For the text-containing cell, return its midpoint in [X, Y] coordinate format. 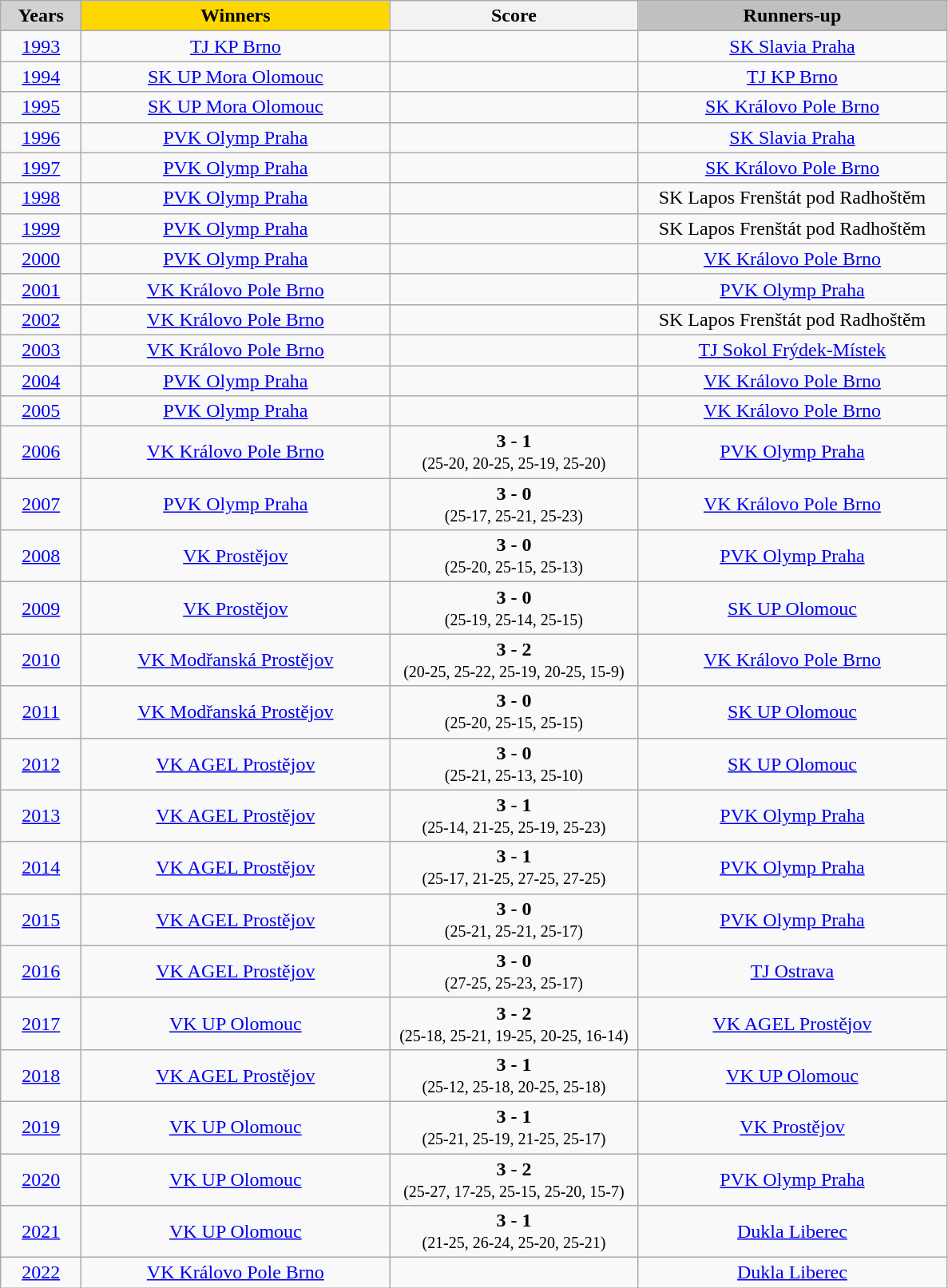
3 - 1(25-14, 21-25, 25-19, 25-23) [514, 816]
2001 [42, 289]
1996 [42, 137]
3 - 2(25-18, 25-21, 19-25, 20-25, 16-14) [514, 1024]
Score [514, 16]
3 - 0(25-17, 25-21, 25-23) [514, 505]
3 - 0(25-21, 25-13, 25-10) [514, 763]
2010 [42, 660]
1995 [42, 107]
2004 [42, 381]
3 - 1(25-12, 25-18, 20-25, 25-18) [514, 1075]
2008 [42, 556]
3 - 2(20-25, 25-22, 25-19, 20-25, 15-9) [514, 660]
2005 [42, 411]
2002 [42, 319]
3 - 0(25-20, 25-15, 25-15) [514, 712]
2000 [42, 259]
3 - 1(21-25, 26-24, 25-20, 25-21) [514, 1231]
2016 [42, 971]
2018 [42, 1075]
1999 [42, 228]
3 - 0(25-21, 25-21, 25-17) [514, 920]
2009 [42, 608]
2006 [42, 452]
1994 [42, 77]
3 - 0(25-19, 25-14, 25-15) [514, 608]
2015 [42, 920]
2022 [42, 1273]
Winners [236, 16]
Runners-up [792, 16]
3 - 2(25-27, 17-25, 25-15, 25-20, 15-7) [514, 1179]
TJ Ostrava [792, 971]
1998 [42, 198]
3 - 1(25-21, 25-19, 21-25, 25-17) [514, 1127]
2011 [42, 712]
2012 [42, 763]
TJ Sokol Frýdek-Místek [792, 350]
1997 [42, 168]
3 - 1(25-17, 21-25, 27-25, 27-25) [514, 867]
Years [42, 16]
3 - 1(25-20, 20-25, 25-19, 25-20) [514, 452]
2014 [42, 867]
2017 [42, 1024]
3 - 0(27-25, 25-23, 25-17) [514, 971]
1993 [42, 46]
2003 [42, 350]
2020 [42, 1179]
2013 [42, 816]
2007 [42, 505]
2021 [42, 1231]
3 - 0(25-20, 25-15, 25-13) [514, 556]
2019 [42, 1127]
